Extract the (X, Y) coordinate from the center of the cell holding the provided text.  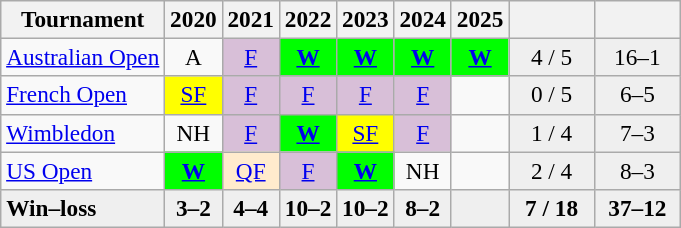
Wimbledon (83, 133)
2024 (422, 19)
4 / 5 (552, 57)
QF (250, 170)
0 / 5 (552, 95)
2 / 4 (552, 170)
2022 (308, 19)
3–2 (194, 208)
2023 (366, 19)
2021 (250, 19)
2020 (194, 19)
16–1 (637, 57)
8–2 (422, 208)
Tournament (83, 19)
Win–loss (83, 208)
1 / 4 (552, 133)
US Open (83, 170)
Australian Open (83, 57)
8–3 (637, 170)
7 / 18 (552, 208)
French Open (83, 95)
7–3 (637, 133)
2025 (480, 19)
6–5 (637, 95)
4–4 (250, 208)
A (194, 57)
37–12 (637, 208)
